Return the (x, y) coordinate for the center point of the cell that contains the specified text.  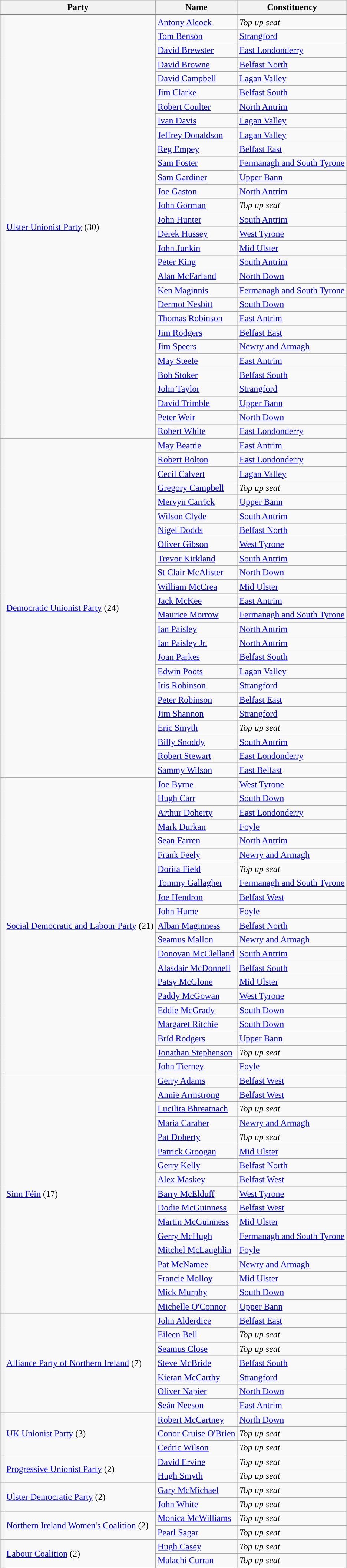
David Brewster (196, 50)
Eric Smyth (196, 728)
Mervyn Carrick (196, 502)
Cecil Calvert (196, 474)
Billy Snoddy (196, 742)
Ivan Davis (196, 121)
John Gorman (196, 205)
Ulster Unionist Party (30) (80, 227)
Robert McCartney (196, 1419)
John Tierney (196, 1067)
Ken Maginnis (196, 290)
Social Democratic and Labour Party (21) (80, 926)
Thomas Robinson (196, 319)
Robert Coulter (196, 107)
Sinn Féin (17) (80, 1193)
Cedric Wilson (196, 1448)
May Beattie (196, 445)
Jim Shannon (196, 714)
Nigel Dodds (196, 530)
Francie Molloy (196, 1278)
Annie Armstrong (196, 1095)
Robert Stewart (196, 756)
John Hume (196, 911)
Donovan McClelland (196, 953)
Alasdair McDonnell (196, 968)
David Ervine (196, 1462)
Bríd Rodgers (196, 1038)
Hugh Carr (196, 798)
Peter King (196, 262)
Joe Hendron (196, 897)
Dorita Field (196, 869)
Ian Paisley Jr. (196, 643)
William McCrea (196, 587)
Tommy Gallagher (196, 883)
Peter Robinson (196, 699)
Steve McBride (196, 1363)
Eileen Bell (196, 1335)
Maria Caraher (196, 1123)
Maurice Morrow (196, 615)
Northern Ireland Women's Coalition (2) (80, 1525)
Gary McMichael (196, 1490)
Democratic Unionist Party (24) (80, 608)
Robert Bolton (196, 459)
Tom Benson (196, 36)
UK Unionist Party (3) (80, 1433)
May Steele (196, 361)
Pat Doherty (196, 1137)
Gerry Kelly (196, 1165)
David Campbell (196, 79)
Seamus Mallon (196, 939)
St Clair McAlister (196, 573)
Wilson Clyde (196, 516)
Progressive Unionist Party (2) (80, 1469)
Edwin Poots (196, 671)
Jim Clarke (196, 93)
Peter Weir (196, 417)
Bob Stoker (196, 375)
Martin McGuinness (196, 1222)
Ulster Democratic Party (2) (80, 1497)
John Junkin (196, 248)
Reg Empey (196, 149)
Dodie McGuinness (196, 1208)
Antony Alcock (196, 22)
Dermot Nesbitt (196, 304)
Constituency (292, 7)
Seamus Close (196, 1349)
John Alderdice (196, 1321)
Paddy McGowan (196, 996)
Malachi Curran (196, 1561)
David Trimble (196, 403)
Gerry Adams (196, 1081)
Sean Farren (196, 841)
Eddie McGrady (196, 1010)
East Belfast (292, 770)
Jim Speers (196, 347)
Alan McFarland (196, 276)
Barry McElduff (196, 1194)
Joe Gaston (196, 191)
Oliver Napier (196, 1391)
Mick Murphy (196, 1292)
Sammy Wilson (196, 770)
Seán Neeson (196, 1405)
Labour Coalition (2) (80, 1554)
Alban Maginness (196, 925)
Monica McWilliams (196, 1518)
Mark Durkan (196, 827)
David Browne (196, 64)
John Taylor (196, 389)
Derek Hussey (196, 234)
Patsy McGlone (196, 982)
Gregory Campbell (196, 488)
Jonathan Stephenson (196, 1053)
Jim Rodgers (196, 333)
Sam Foster (196, 163)
Trevor Kirkland (196, 559)
Frank Feely (196, 855)
Gerry McHugh (196, 1236)
Lucilita Bhreatnach (196, 1109)
Patrick Groogan (196, 1151)
Alex Maskey (196, 1179)
Kieran McCarthy (196, 1377)
Margaret Ritchie (196, 1024)
Arthur Doherty (196, 813)
Iris Robinson (196, 685)
Mitchel McLaughlin (196, 1250)
Robert White (196, 431)
Name (196, 7)
Joan Parkes (196, 657)
Joe Byrne (196, 784)
John White (196, 1504)
Sam Gardiner (196, 177)
Jeffrey Donaldson (196, 135)
Conor Cruise O'Brien (196, 1434)
Ian Paisley (196, 629)
Jack McKee (196, 601)
Michelle O'Connor (196, 1307)
Hugh Casey (196, 1546)
Pearl Sagar (196, 1532)
Pat McNamee (196, 1264)
Party (78, 7)
Hugh Smyth (196, 1476)
Alliance Party of Northern Ireland (7) (80, 1363)
Oliver Gibson (196, 544)
John Hunter (196, 220)
